Capture the cell that displays the provided text and extract its [X, Y] central coordinate. 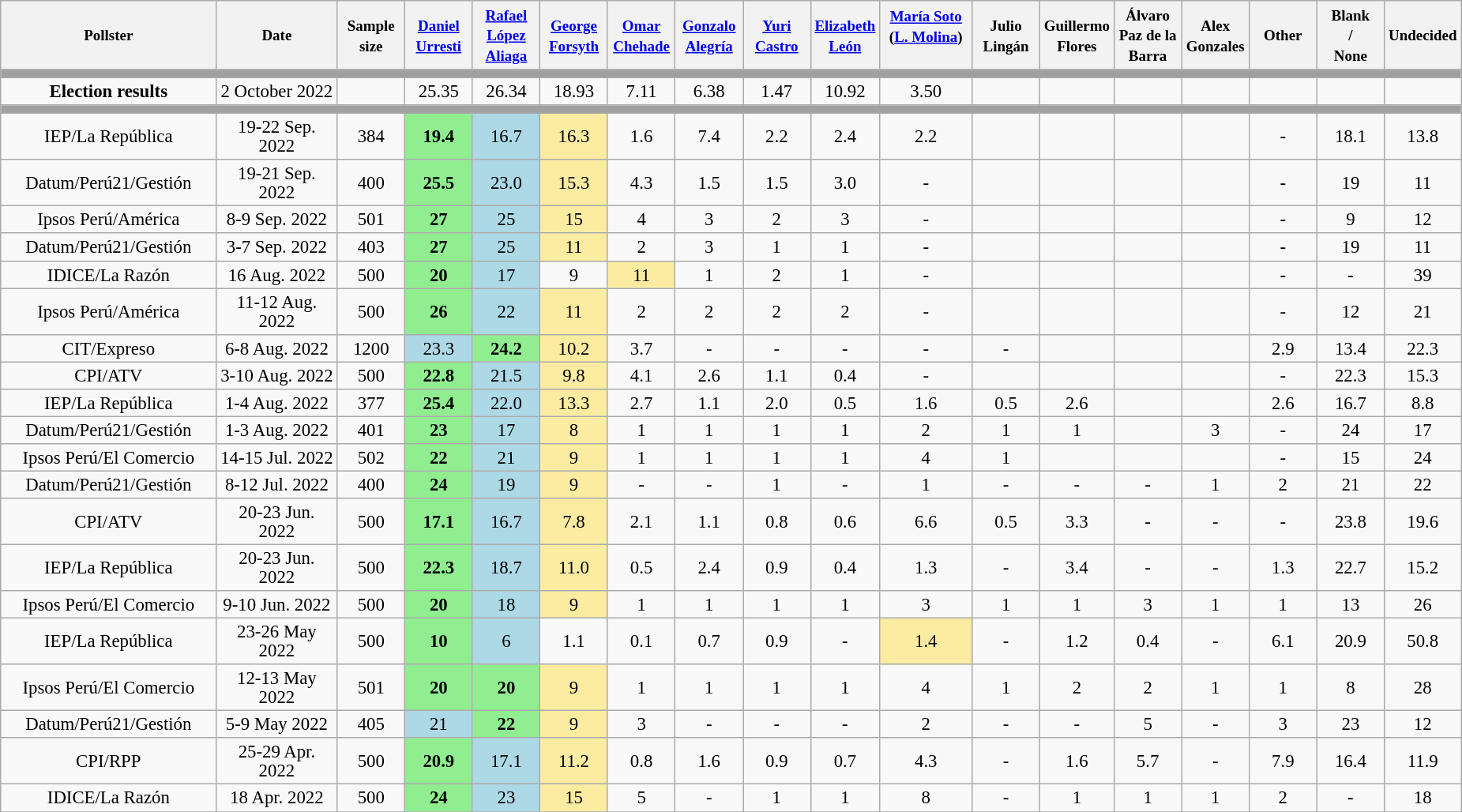
1-4 Aug. 2022 [276, 403]
3.4 [1077, 569]
25.4 [439, 403]
Sample size [371, 35]
5.7 [1148, 761]
11.9 [1423, 761]
2.9 [1283, 348]
377 [371, 403]
Omar Chehade [641, 35]
9.8 [574, 376]
0.6 [845, 521]
7.8 [574, 521]
401 [371, 430]
3-10 Aug. 2022 [276, 376]
11.0 [574, 569]
7.4 [709, 137]
Alex Gonzales [1216, 35]
1.2 [1077, 641]
13 [1351, 605]
26.34 [506, 92]
16 Aug. 2022 [276, 275]
6 [506, 641]
10.92 [845, 92]
18.1 [1351, 137]
George Forsyth [574, 35]
25.5 [439, 183]
22.8 [439, 376]
15.2 [1423, 569]
2 October 2022 [276, 92]
Other [1283, 35]
19.6 [1423, 521]
6.1 [1283, 641]
6-8 Aug. 2022 [276, 348]
19.4 [439, 137]
25.35 [439, 92]
Guillermo Flores [1077, 35]
12-13 May 2022 [276, 687]
CPI/RPP [109, 761]
0.1 [641, 641]
Álvaro Paz de la Barra [1148, 35]
18.7 [506, 569]
16.3 [574, 137]
4.1 [641, 376]
405 [371, 725]
Rafael López Aliaga [506, 35]
2.1 [641, 521]
384 [371, 137]
1200 [371, 348]
13.4 [1351, 348]
14-15 Jul. 2022 [276, 458]
Daniel Urresti [439, 35]
502 [371, 458]
21.5 [506, 376]
23-26 May 2022 [276, 641]
23.3 [439, 348]
Undecided [1423, 35]
3.3 [1077, 521]
5-9 May 2022 [276, 725]
10 [439, 641]
6.6 [926, 521]
Date [276, 35]
11-12 Aug. 2022 [276, 311]
María Soto (L. Molina) [926, 35]
3-7 Sep. 2022 [276, 248]
19-21 Sep. 2022 [276, 183]
2.0 [776, 403]
Election results [109, 92]
8-9 Sep. 2022 [276, 220]
Yuri Castro [776, 35]
13.3 [574, 403]
28 [1423, 687]
403 [371, 248]
3.0 [845, 183]
Julio Lingán [1006, 35]
1.4 [926, 641]
39 [1423, 275]
8-12 Jul. 2022 [276, 485]
6.38 [709, 92]
3.50 [926, 92]
13.8 [1423, 137]
11.2 [574, 761]
25-29 Apr. 2022 [276, 761]
Blank/None [1351, 35]
19-22 Sep. 2022 [276, 137]
16.4 [1351, 761]
10.2 [574, 348]
3.7 [641, 348]
50.8 [1423, 641]
18.93 [574, 92]
8.8 [1423, 403]
22.0 [506, 403]
7.11 [641, 92]
Gonzalo Alegría [709, 35]
2.7 [641, 403]
1-3 Aug. 2022 [276, 430]
Pollster [109, 35]
1.47 [776, 92]
CIT/Expreso [109, 348]
18 Apr. 2022 [276, 798]
Elizabeth León [845, 35]
24.2 [506, 348]
23.8 [1351, 521]
7.9 [1283, 761]
23.0 [506, 183]
9-10 Jun. 2022 [276, 605]
22.7 [1351, 569]
